Output the [x, y] coordinate of the center of the cell containing the given text.  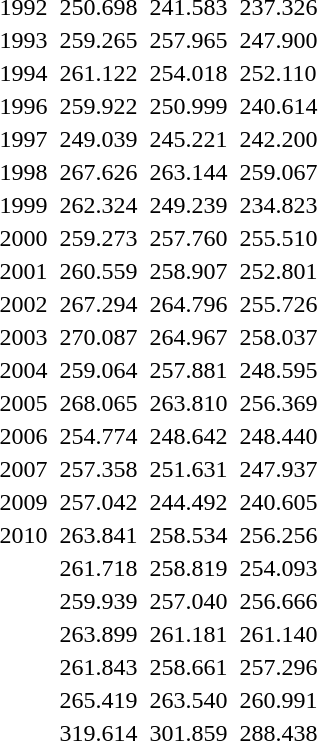
259.939 [98, 601]
261.122 [98, 73]
259.265 [98, 40]
261.718 [98, 568]
262.324 [98, 205]
257.881 [188, 370]
267.626 [98, 172]
264.796 [188, 304]
261.181 [188, 634]
260.559 [98, 271]
257.040 [188, 601]
263.841 [98, 535]
257.965 [188, 40]
263.540 [188, 700]
270.087 [98, 337]
245.221 [188, 139]
248.642 [188, 436]
267.294 [98, 304]
257.358 [98, 469]
250.999 [188, 106]
254.018 [188, 73]
263.144 [188, 172]
259.273 [98, 238]
257.760 [188, 238]
264.967 [188, 337]
251.631 [188, 469]
249.039 [98, 139]
254.774 [98, 436]
258.819 [188, 568]
265.419 [98, 700]
258.534 [188, 535]
259.064 [98, 370]
268.065 [98, 403]
258.907 [188, 271]
263.810 [188, 403]
261.843 [98, 667]
244.492 [188, 502]
257.042 [98, 502]
258.661 [188, 667]
249.239 [188, 205]
263.899 [98, 634]
259.922 [98, 106]
